Return [x, y] of the center of cell containing provided text 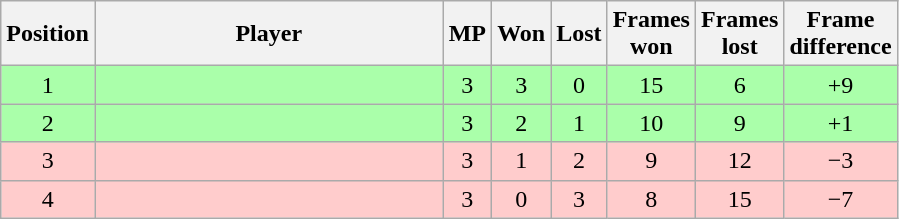
Lost [579, 34]
10 [651, 123]
12 [739, 161]
Won [522, 34]
+1 [840, 123]
4 [48, 199]
Frames won [651, 34]
8 [651, 199]
Frames lost [739, 34]
6 [739, 85]
Frame difference [840, 34]
+9 [840, 85]
Position [48, 34]
−7 [840, 199]
MP [468, 34]
Player [268, 34]
−3 [840, 161]
